Capture the cell that displays the provided text and extract its [X, Y] central coordinate. 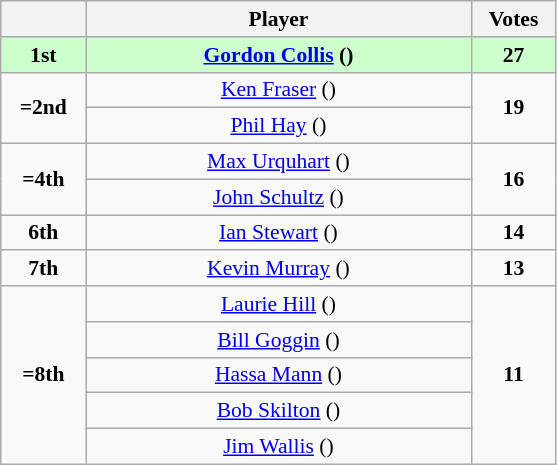
Gordon Collis () [278, 55]
14 [514, 233]
=4th [44, 180]
Laurie Hill () [278, 304]
Player [278, 19]
Phil Hay () [278, 126]
16 [514, 180]
John Schultz () [278, 197]
27 [514, 55]
6th [44, 233]
Bill Goggin () [278, 340]
Ken Fraser () [278, 90]
Bob Skilton () [278, 411]
7th [44, 269]
Votes [514, 19]
Jim Wallis () [278, 447]
Kevin Murray () [278, 269]
13 [514, 269]
19 [514, 108]
11 [514, 375]
Hassa Mann () [278, 375]
=2nd [44, 108]
1st [44, 55]
Ian Stewart () [278, 233]
=8th [44, 375]
Max Urquhart () [278, 162]
